Pinpoint the cell where the given text exists, returning its [x, y] midpoint coordinate. 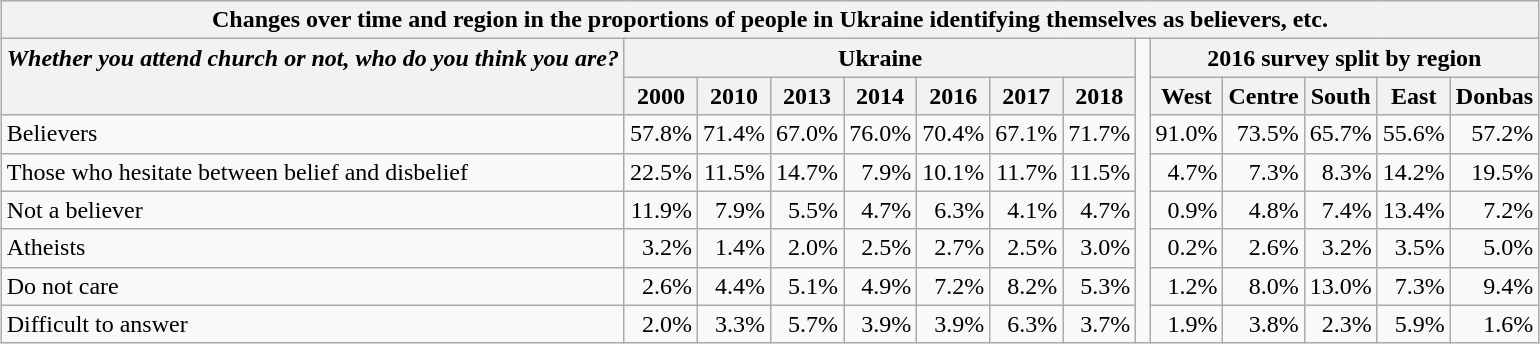
57.8% [660, 134]
5.3% [1100, 286]
Believers [312, 134]
8.3% [1340, 172]
Not a believer [312, 210]
5.7% [808, 324]
65.7% [1340, 134]
Whether you attend church or not, who do you think you are? [312, 77]
4.8% [1264, 210]
91.0% [1186, 134]
2013 [808, 96]
Those who hesitate between belief and disbelief [312, 172]
71.7% [1100, 134]
Changes over time and region in the proportions of people in Ukraine identifying themselves as believers, etc. [770, 20]
11.9% [660, 210]
2016 [954, 96]
1.2% [1186, 286]
5.1% [808, 286]
2.7% [954, 248]
8.2% [1026, 286]
1.6% [1494, 324]
9.4% [1494, 286]
57.2% [1494, 134]
13.0% [1340, 286]
76.0% [880, 134]
3.0% [1100, 248]
4.4% [734, 286]
2010 [734, 96]
10.1% [954, 172]
3.5% [1414, 248]
3.8% [1264, 324]
5.0% [1494, 248]
1.4% [734, 248]
Difficult to answer [312, 324]
13.4% [1414, 210]
East [1414, 96]
4.1% [1026, 210]
70.4% [954, 134]
11.7% [1026, 172]
71.4% [734, 134]
22.5% [660, 172]
2017 [1026, 96]
Do not care [312, 286]
55.6% [1414, 134]
2.3% [1340, 324]
2018 [1100, 96]
8.0% [1264, 286]
5.5% [808, 210]
19.5% [1494, 172]
14.7% [808, 172]
Ukraine [880, 58]
West [1186, 96]
South [1340, 96]
2000 [660, 96]
5.9% [1414, 324]
67.1% [1026, 134]
0.2% [1186, 248]
73.5% [1264, 134]
3.3% [734, 324]
Atheists [312, 248]
2016 survey split by region [1344, 58]
2014 [880, 96]
0.9% [1186, 210]
14.2% [1414, 172]
4.9% [880, 286]
67.0% [808, 134]
7.4% [1340, 210]
3.7% [1100, 324]
1.9% [1186, 324]
Donbas [1494, 96]
Centre [1264, 96]
